Identify which cell holds the provided text, then report its (x, y) central coordinate. 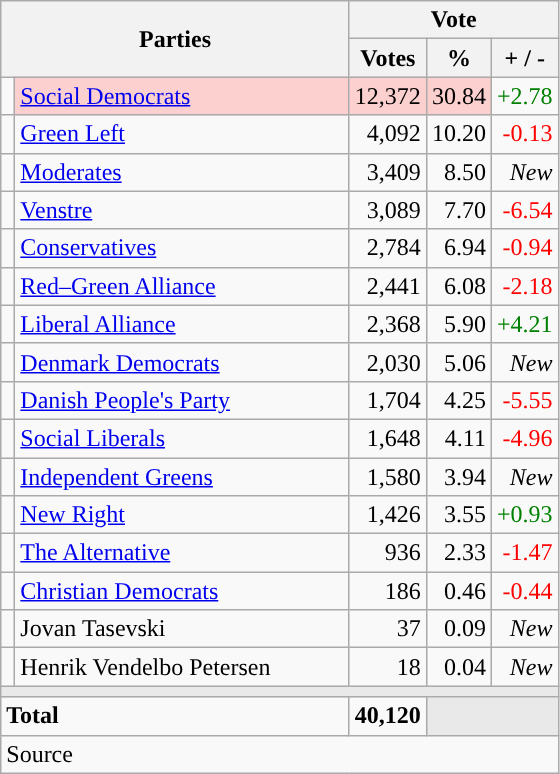
Red–Green Alliance (182, 286)
5.06 (458, 362)
4.25 (458, 400)
-0.44 (524, 591)
3.94 (458, 477)
5.90 (458, 324)
2,030 (388, 362)
The Alternative (182, 553)
Henrik Vendelbo Petersen (182, 667)
+0.93 (524, 515)
Votes (388, 58)
Source (280, 754)
+2.78 (524, 96)
Independent Greens (182, 477)
3.55 (458, 515)
+ / - (524, 58)
2,368 (388, 324)
% (458, 58)
Social Liberals (182, 438)
0.04 (458, 667)
Social Democrats (182, 96)
Denmark Democrats (182, 362)
-4.96 (524, 438)
4,092 (388, 134)
2.33 (458, 553)
3,409 (388, 172)
Conservatives (182, 248)
-6.54 (524, 210)
Venstre (182, 210)
-5.55 (524, 400)
186 (388, 591)
-1.47 (524, 553)
1,580 (388, 477)
-2.18 (524, 286)
-0.94 (524, 248)
Jovan Tasevski (182, 629)
18 (388, 667)
Liberal Alliance (182, 324)
Christian Democrats (182, 591)
1,704 (388, 400)
Danish People's Party (182, 400)
2,784 (388, 248)
936 (388, 553)
8.50 (458, 172)
6.94 (458, 248)
Vote (454, 20)
7.70 (458, 210)
30.84 (458, 96)
Green Left (182, 134)
0.09 (458, 629)
2,441 (388, 286)
-0.13 (524, 134)
4.11 (458, 438)
10.20 (458, 134)
3,089 (388, 210)
6.08 (458, 286)
Moderates (182, 172)
+4.21 (524, 324)
1,426 (388, 515)
0.46 (458, 591)
40,120 (388, 716)
New Right (182, 515)
Total (176, 716)
37 (388, 629)
1,648 (388, 438)
Parties (176, 39)
12,372 (388, 96)
